Search for the cell housing the specified text and yield its (X, Y) center coordinate. 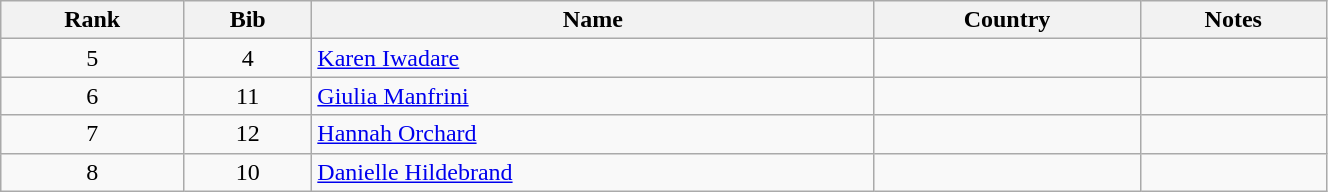
5 (92, 58)
Danielle Hildebrand (593, 172)
Country (1007, 20)
Karen Iwadare (593, 58)
Name (593, 20)
4 (248, 58)
Rank (92, 20)
Bib (248, 20)
12 (248, 134)
Hannah Orchard (593, 134)
11 (248, 96)
10 (248, 172)
6 (92, 96)
Giulia Manfrini (593, 96)
Notes (1233, 20)
7 (92, 134)
8 (92, 172)
